Search for the cell housing the specified text and yield its [x, y] center coordinate. 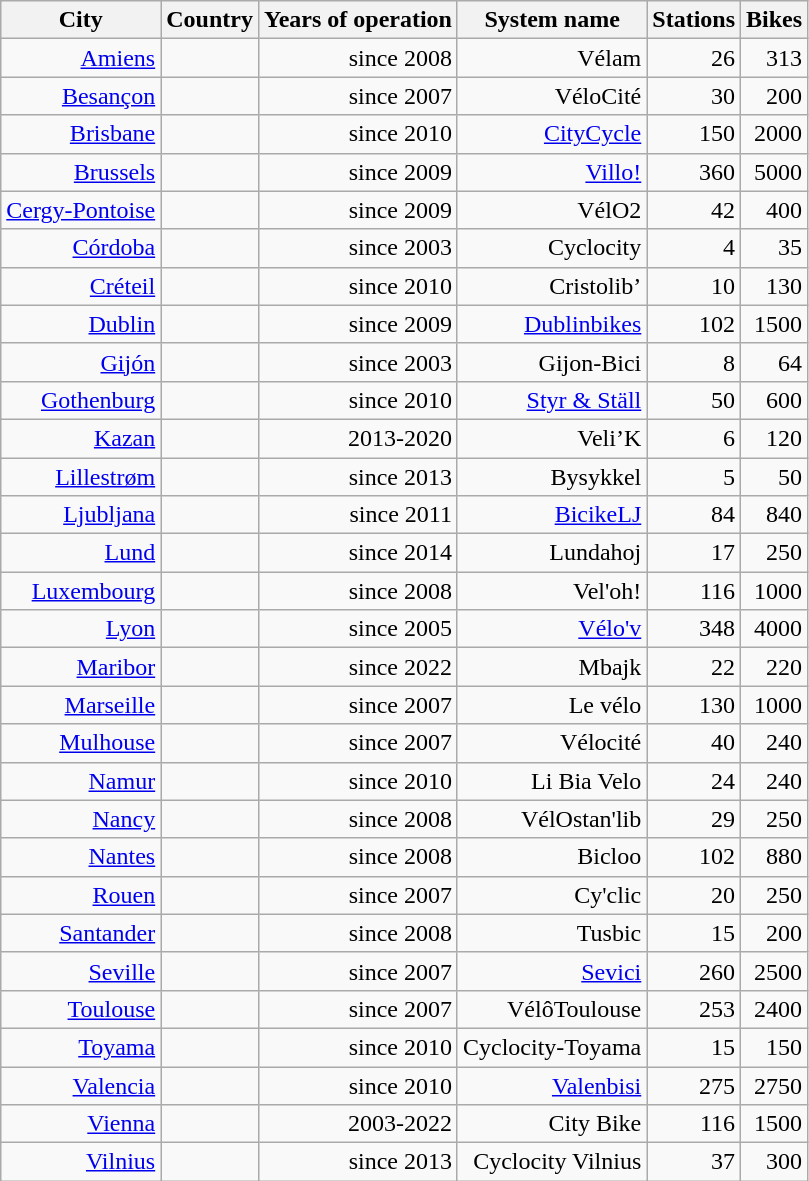
Valencia [81, 1085]
275 [694, 1085]
System name [552, 20]
Nantes [81, 857]
Santander [81, 933]
64 [774, 362]
VélOstan'lib [552, 819]
City Bike [552, 1124]
300 [774, 1162]
Styr & Ställ [552, 400]
Nancy [81, 819]
Country [210, 20]
Besançon [81, 96]
Lillestrøm [81, 477]
Vélam [552, 58]
VéloCité [552, 96]
Le vélo [552, 705]
Bikes [774, 20]
600 [774, 400]
Mulhouse [81, 743]
Rouen [81, 895]
Vienna [81, 1124]
4 [694, 248]
2013-2020 [358, 438]
since 2014 [358, 553]
37 [694, 1162]
2400 [774, 1009]
260 [694, 971]
Vel'oh! [552, 591]
Toulouse [81, 1009]
Brussels [81, 172]
Years of operation [358, 20]
840 [774, 515]
24 [694, 781]
2500 [774, 971]
2000 [774, 134]
26 [694, 58]
Créteil [81, 286]
6 [694, 438]
Cyclocity [552, 248]
BicikeLJ [552, 515]
Brisbane [81, 134]
Dublinbikes [552, 324]
Cristolib’ [552, 286]
Seville [81, 971]
30 [694, 96]
253 [694, 1009]
880 [774, 857]
40 [694, 743]
Cyclocity-Toyama [552, 1047]
Lyon [81, 629]
Gijón [81, 362]
since 2011 [358, 515]
VélO2 [552, 210]
8 [694, 362]
4000 [774, 629]
Vilnius [81, 1162]
220 [774, 667]
Vélocité [552, 743]
Li Bia Velo [552, 781]
Marseille [81, 705]
Amiens [81, 58]
Tusbic [552, 933]
20 [694, 895]
Bicloo [552, 857]
Veli’K [552, 438]
Lund [81, 553]
Namur [81, 781]
Lundahoj [552, 553]
22 [694, 667]
35 [774, 248]
5000 [774, 172]
Sevici [552, 971]
Gothenburg [81, 400]
Dublin [81, 324]
348 [694, 629]
5 [694, 477]
Maribor [81, 667]
Valenbisi [552, 1085]
City [81, 20]
2003-2022 [358, 1124]
Córdoba [81, 248]
313 [774, 58]
Cy'clic [552, 895]
since 2022 [358, 667]
Mbajk [552, 667]
VélôToulouse [552, 1009]
Cergy-Pontoise [81, 210]
CityCycle [552, 134]
29 [694, 819]
Ljubljana [81, 515]
Villo! [552, 172]
Vélo'v [552, 629]
120 [774, 438]
17 [694, 553]
since 2005 [358, 629]
84 [694, 515]
400 [774, 210]
Stations [694, 20]
Toyama [81, 1047]
360 [694, 172]
Bysykkel [552, 477]
10 [694, 286]
42 [694, 210]
Luxembourg [81, 591]
Kazan [81, 438]
2750 [774, 1085]
Gijon-Bici [552, 362]
Cyclocity Vilnius [552, 1162]
